Capture the cell that displays the provided text and extract its [X, Y] central coordinate. 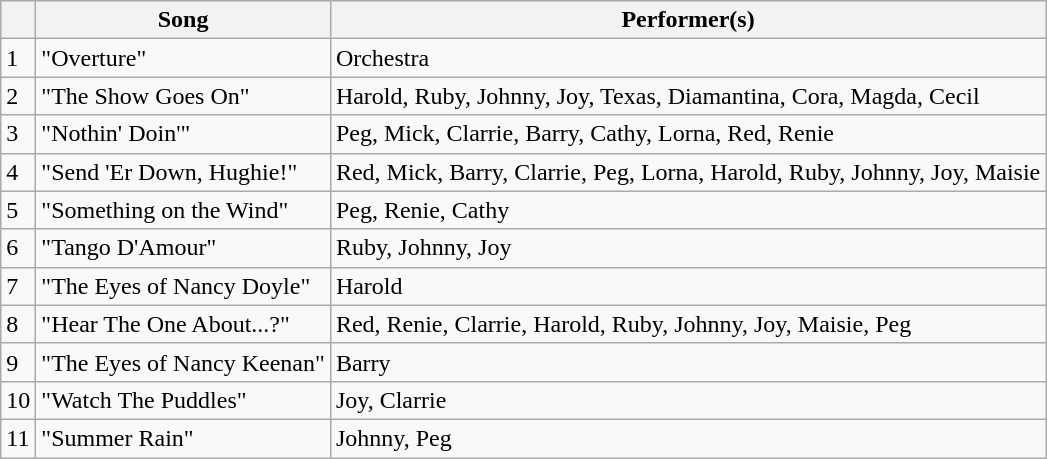
"Hear The One About...?" [184, 324]
6 [18, 248]
1 [18, 58]
Peg, Renie, Cathy [688, 210]
"The Eyes of Nancy Doyle" [184, 286]
Red, Renie, Clarrie, Harold, Ruby, Johnny, Joy, Maisie, Peg [688, 324]
"Overture" [184, 58]
"The Show Goes On" [184, 96]
Orchestra [688, 58]
7 [18, 286]
Red, Mick, Barry, Clarrie, Peg, Lorna, Harold, Ruby, Johnny, Joy, Maisie [688, 172]
3 [18, 134]
Performer(s) [688, 20]
Ruby, Johnny, Joy [688, 248]
"Watch The Puddles" [184, 400]
"Summer Rain" [184, 438]
"The Eyes of Nancy Keenan" [184, 362]
"Nothin' Doin'" [184, 134]
4 [18, 172]
5 [18, 210]
"Something on the Wind" [184, 210]
11 [18, 438]
Barry [688, 362]
9 [18, 362]
"Send 'Er Down, Hughie!" [184, 172]
Johnny, Peg [688, 438]
2 [18, 96]
10 [18, 400]
Song [184, 20]
Harold [688, 286]
Harold, Ruby, Johnny, Joy, Texas, Diamantina, Cora, Magda, Cecil [688, 96]
8 [18, 324]
"Tango D'Amour" [184, 248]
Joy, Clarrie [688, 400]
Peg, Mick, Clarrie, Barry, Cathy, Lorna, Red, Renie [688, 134]
